Detect which cell encompasses the target text, then output its [x, y] center coordinate. 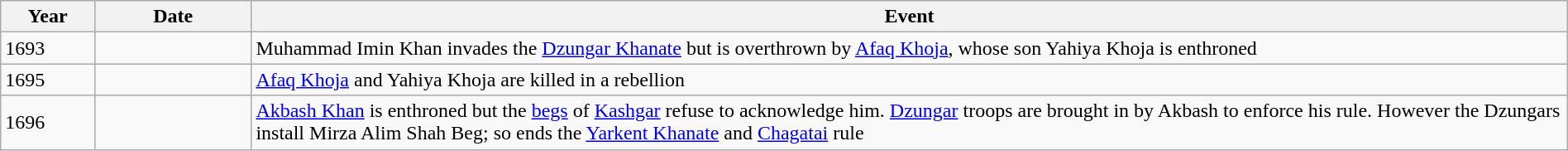
Year [48, 17]
Date [172, 17]
Event [910, 17]
Afaq Khoja and Yahiya Khoja are killed in a rebellion [910, 80]
1695 [48, 80]
1693 [48, 48]
1696 [48, 123]
Muhammad Imin Khan invades the Dzungar Khanate but is overthrown by Afaq Khoja, whose son Yahiya Khoja is enthroned [910, 48]
